Identify which cell holds the provided text, then report its [X, Y] central coordinate. 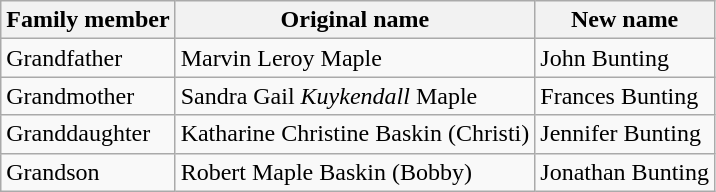
Sandra Gail Kuykendall Maple [355, 96]
Marvin Leroy Maple [355, 58]
Jennifer Bunting [625, 134]
Jonathan Bunting [625, 172]
Katharine Christine Baskin (Christi) [355, 134]
Grandfather [88, 58]
New name [625, 20]
Frances Bunting [625, 96]
Grandmother [88, 96]
Family member [88, 20]
Granddaughter [88, 134]
Grandson [88, 172]
Original name [355, 20]
John Bunting [625, 58]
Robert Maple Baskin (Bobby) [355, 172]
